Detect which cell encompasses the target text, then output its (x, y) center coordinate. 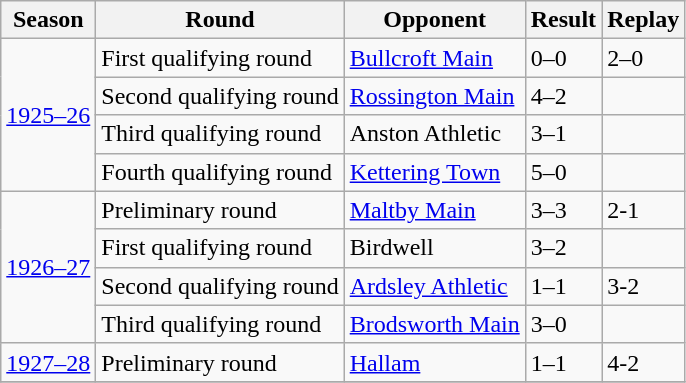
Birdwell (434, 248)
4-2 (644, 362)
4–2 (563, 96)
Result (563, 20)
2–0 (644, 58)
Hallam (434, 362)
3-2 (644, 286)
Anston Athletic (434, 134)
Maltby Main (434, 210)
Opponent (434, 20)
Round (220, 20)
Ardsley Athletic (434, 286)
1925–26 (48, 115)
3–3 (563, 210)
Fourth qualifying round (220, 172)
3–0 (563, 324)
0–0 (563, 58)
Brodsworth Main (434, 324)
2-1 (644, 210)
Replay (644, 20)
3–2 (563, 248)
5–0 (563, 172)
1927–28 (48, 362)
3–1 (563, 134)
Kettering Town (434, 172)
1926–27 (48, 267)
Season (48, 20)
Rossington Main (434, 96)
Bullcroft Main (434, 58)
